Return (x, y) of the center of cell containing provided text 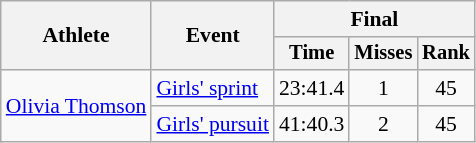
41:40.3 (312, 124)
Event (212, 36)
Rank (446, 54)
Girls' sprint (212, 88)
Girls' pursuit (212, 124)
Final (374, 19)
23:41.4 (312, 88)
Misses (383, 54)
Athlete (76, 36)
Time (312, 54)
Olivia Thomson (76, 106)
2 (383, 124)
1 (383, 88)
